Return (x, y) of the center of cell containing provided text 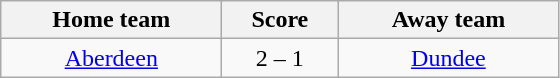
Score (280, 20)
Home team (112, 20)
2 – 1 (280, 58)
Aberdeen (112, 58)
Dundee (448, 58)
Away team (448, 20)
